Locate the cell with the specified text and output its (X, Y) center coordinate. 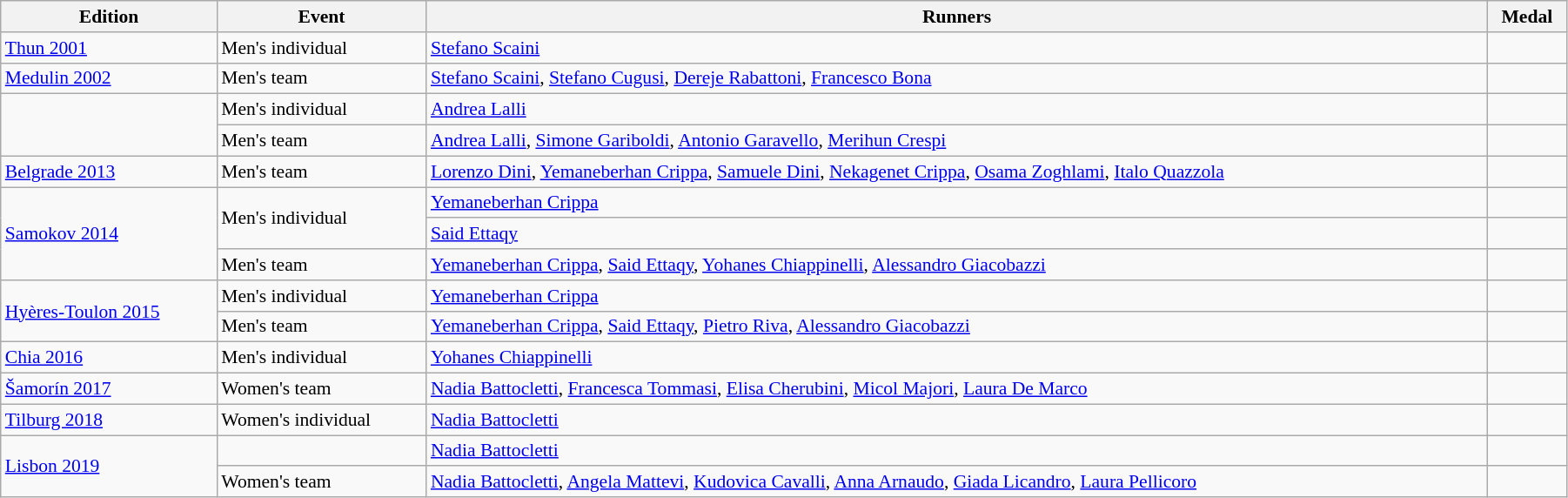
Lorenzo Dini, Yemaneberhan Crippa, Samuele Dini, Nekagenet Crippa, Osama Zoghlami, Italo Quazzola (957, 172)
Stefano Scaini, Stefano Cugusi, Dereje Rabattoni, Francesco Bona (957, 78)
Samokov 2014 (109, 233)
Event (322, 17)
Women's individual (322, 420)
Chia 2016 (109, 358)
Thun 2001 (109, 48)
Medulin 2002 (109, 78)
Nadia Battocletti, Angela Mattevi, Kudovica Cavalli, Anna Arnaudo, Giada Licandro, Laura Pellicoro (957, 482)
Stefano Scaini (957, 48)
Tilburg 2018 (109, 420)
Lisbon 2019 (109, 467)
Edition (109, 17)
Medal (1526, 17)
Yemaneberhan Crippa, Said Ettaqy, Yohanes Chiappinelli, Alessandro Giacobazzi (957, 265)
Hyères-Toulon 2015 (109, 312)
Said Ettaqy (957, 234)
Šamorín 2017 (109, 389)
Nadia Battocletti, Francesca Tommasi, Elisa Cherubini, Micol Majori, Laura De Marco (957, 389)
Runners (957, 17)
Yohanes Chiappinelli (957, 358)
Andrea Lalli, Simone Gariboldi, Antonio Garavello, Merihun Crespi (957, 141)
Belgrade 2013 (109, 172)
Andrea Lalli (957, 110)
Yemaneberhan Crippa, Said Ettaqy, Pietro Riva, Alessandro Giacobazzi (957, 326)
